Scan for the cell matching the given text and deliver its (x, y) coordinate at center. 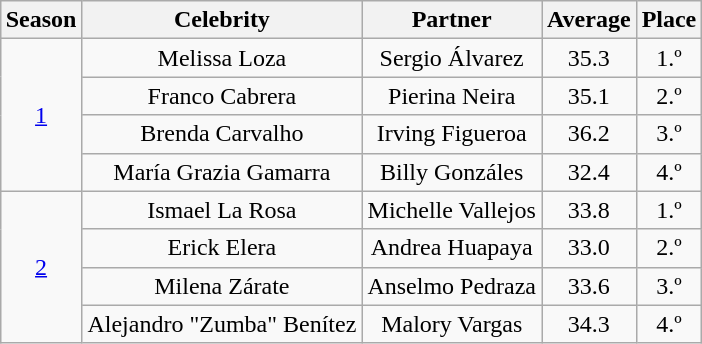
36.2 (590, 134)
Billy Gonzáles (452, 172)
Milena Zárate (222, 286)
33.6 (590, 286)
Melissa Loza (222, 58)
Partner (452, 20)
32.4 (590, 172)
35.3 (590, 58)
33.8 (590, 210)
1 (41, 115)
Average (590, 20)
Andrea Huapaya (452, 248)
Anselmo Pedraza (452, 286)
33.0 (590, 248)
Alejandro "Zumba" Benítez (222, 324)
Place (669, 20)
Celebrity (222, 20)
2 (41, 267)
35.1 (590, 96)
34.3 (590, 324)
Sergio Álvarez (452, 58)
Ismael La Rosa (222, 210)
Brenda Carvalho (222, 134)
Irving Figueroa (452, 134)
Season (41, 20)
Pierina Neira (452, 96)
Erick Elera (222, 248)
Franco Cabrera (222, 96)
Malory Vargas (452, 324)
Michelle Vallejos (452, 210)
María Grazia Gamarra (222, 172)
